Output the (x, y) coordinate of the center of the cell containing the given text.  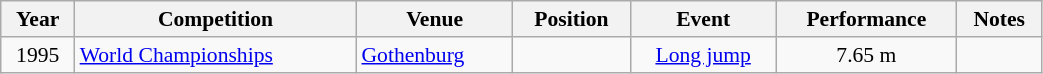
Year (38, 19)
7.65 m (866, 55)
Performance (866, 19)
Competition (216, 19)
Venue (434, 19)
1995 (38, 55)
Position (572, 19)
Event (703, 19)
World Championships (216, 55)
Gothenburg (434, 55)
Notes (999, 19)
Long jump (703, 55)
